Extract the (X, Y) coordinate from the center of the cell holding the provided text.  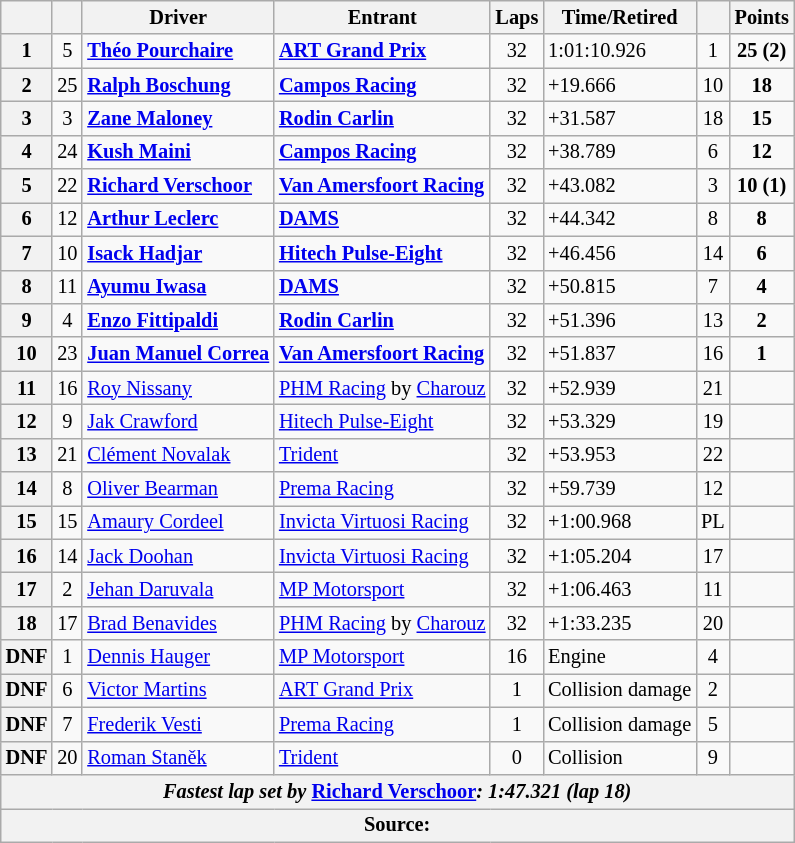
+53.953 (620, 455)
Victor Martins (178, 690)
25 (67, 85)
+1:00.968 (620, 522)
+46.456 (620, 253)
Time/Retired (620, 17)
Engine (620, 657)
+52.939 (620, 388)
Jak Crawford (178, 421)
Isack Hadjar (178, 253)
Collision (620, 758)
Jehan Daruvala (178, 589)
Théo Pourchaire (178, 51)
Laps (516, 17)
Source: (398, 825)
+1:33.235 (620, 623)
Clément Novalak (178, 455)
Juan Manuel Correa (178, 354)
25 (2) (762, 51)
Brad Benavides (178, 623)
PL (712, 522)
Fastest lap set by Richard Verschoor: 1:47.321 (lap 18) (398, 791)
+44.342 (620, 219)
Ralph Boschung (178, 85)
Roy Nissany (178, 388)
Roman Staněk (178, 758)
Zane Maloney (178, 118)
Points (762, 17)
Frederik Vesti (178, 724)
+19.666 (620, 85)
23 (67, 354)
+53.329 (620, 421)
Amaury Cordeel (178, 522)
+50.815 (620, 287)
Richard Verschoor (178, 186)
10 (1) (762, 186)
Jack Doohan (178, 556)
+31.587 (620, 118)
0 (516, 758)
24 (67, 152)
+1:06.463 (620, 589)
Arthur Leclerc (178, 219)
Entrant (382, 17)
+51.396 (620, 320)
+59.739 (620, 489)
Enzo Fittipaldi (178, 320)
+51.837 (620, 354)
+43.082 (620, 186)
19 (712, 421)
+1:05.204 (620, 556)
1:01:10.926 (620, 51)
Kush Maini (178, 152)
+38.789 (620, 152)
Dennis Hauger (178, 657)
Driver (178, 17)
Ayumu Iwasa (178, 287)
Oliver Bearman (178, 489)
